Search for the cell housing the specified text and yield its [X, Y] center coordinate. 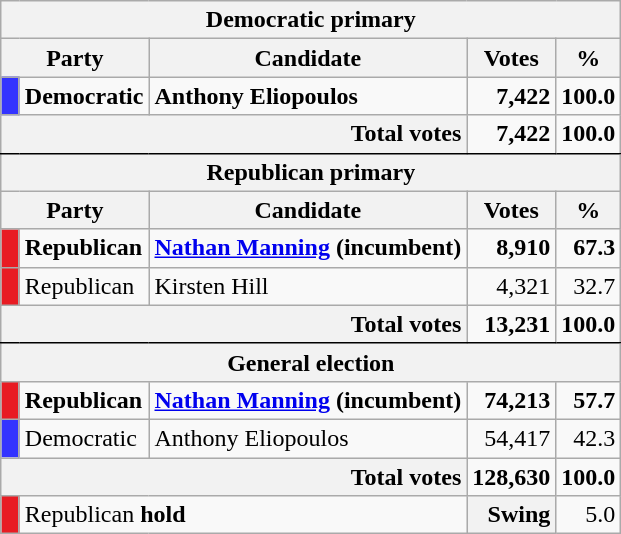
4,321 [512, 286]
Democratic primary [311, 20]
128,630 [512, 477]
57.7 [588, 400]
General election [311, 362]
13,231 [512, 324]
Republican hold [242, 515]
67.3 [588, 248]
5.0 [588, 515]
74,213 [512, 400]
Swing [512, 515]
Kirsten Hill [308, 286]
42.3 [588, 438]
8,910 [512, 248]
54,417 [512, 438]
32.7 [588, 286]
Republican primary [311, 172]
